Scan for the cell matching the given text and deliver its [x, y] coordinate at center. 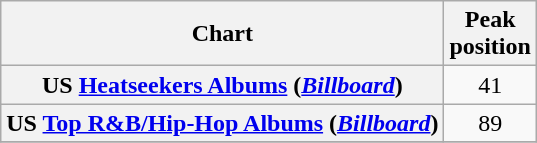
Peakposition [490, 34]
Chart [222, 34]
89 [490, 123]
41 [490, 85]
US Top R&B/Hip-Hop Albums (Billboard) [222, 123]
US Heatseekers Albums (Billboard) [222, 85]
